Provide the (X, Y) coordinate of the cell's center where the given text is located.  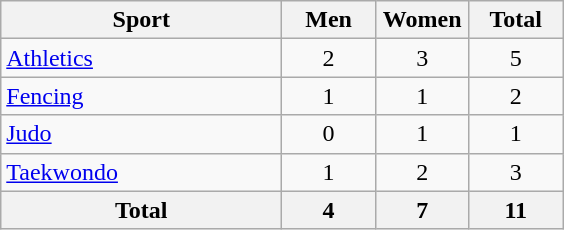
4 (329, 210)
11 (516, 210)
7 (422, 210)
Sport (142, 20)
Fencing (142, 96)
Taekwondo (142, 172)
Athletics (142, 58)
0 (329, 134)
Men (329, 20)
Judo (142, 134)
Women (422, 20)
5 (516, 58)
